Locate the cell with the specified text and output its (x, y) center coordinate. 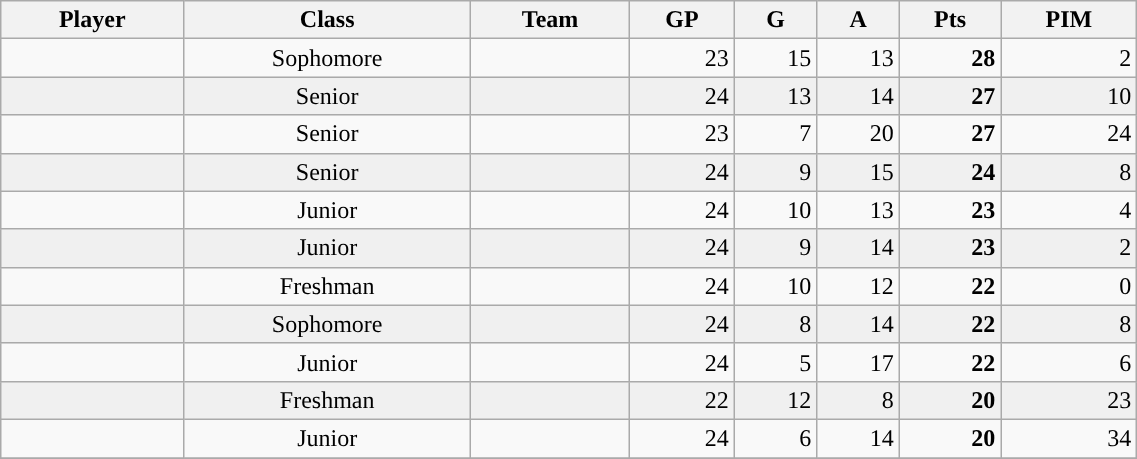
Team (550, 20)
17 (858, 362)
28 (950, 58)
GP (682, 20)
Player (92, 20)
34 (1069, 438)
A (858, 20)
5 (776, 362)
Class (328, 20)
7 (776, 134)
Pts (950, 20)
G (776, 20)
0 (1069, 286)
4 (1069, 210)
PIM (1069, 20)
